From the cell containing the given text, extract its center point as [X, Y] coordinate. 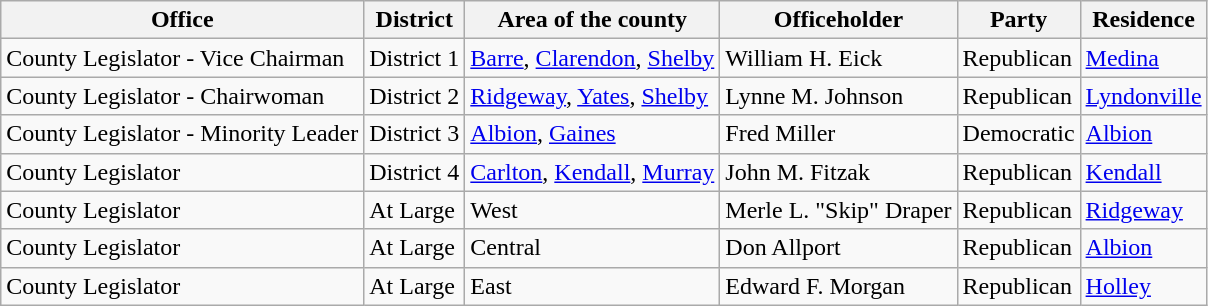
County Legislator - Vice Chairman [182, 58]
John M. Fitzak [838, 172]
William H. Eick [838, 58]
District [414, 20]
Officeholder [838, 20]
Carlton, Kendall, Murray [592, 172]
Barre, Clarendon, Shelby [592, 58]
Fred Miller [838, 134]
Albion, Gaines [592, 134]
Area of the county [592, 20]
West [592, 210]
Edward F. Morgan [838, 286]
Merle L. "Skip" Draper [838, 210]
Lyndonville [1144, 96]
County Legislator - Minority Leader [182, 134]
County Legislator - Chairwoman [182, 96]
Holley [1144, 286]
Medina [1144, 58]
District 4 [414, 172]
Democratic [1018, 134]
Ridgeway, Yates, Shelby [592, 96]
Lynne M. Johnson [838, 96]
Party [1018, 20]
Central [592, 248]
East [592, 286]
Residence [1144, 20]
District 2 [414, 96]
Kendall [1144, 172]
District 3 [414, 134]
Office [182, 20]
District 1 [414, 58]
Ridgeway [1144, 210]
Don Allport [838, 248]
